Detect which cell encompasses the target text, then output its (x, y) center coordinate. 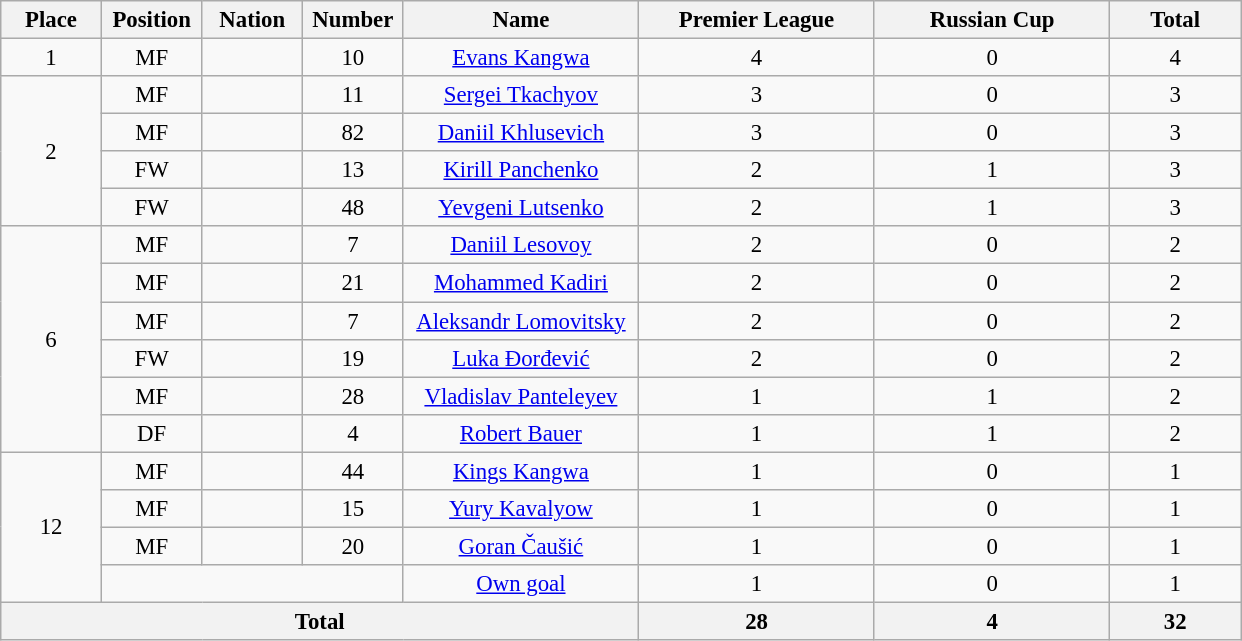
Goran Čaušić (521, 546)
Evans Kangwa (521, 58)
82 (354, 133)
Russian Cup (992, 20)
32 (1176, 621)
Kings Kangwa (521, 471)
13 (354, 170)
21 (354, 283)
15 (354, 509)
Own goal (521, 584)
Mohammed Kadiri (521, 283)
12 (52, 527)
DF (152, 433)
Premier League (757, 20)
Yury Kavalyow (521, 509)
Nation (252, 20)
Sergei Tkachyov (521, 95)
Robert Bauer (521, 433)
Aleksandr Lomovitsky (521, 321)
19 (354, 358)
Yevgeni Lutsenko (521, 208)
48 (354, 208)
Luka Đorđević (521, 358)
10 (354, 58)
Place (52, 20)
44 (354, 471)
Daniil Khlusevich (521, 133)
Name (521, 20)
Daniil Lesovoy (521, 245)
20 (354, 546)
11 (354, 95)
Position (152, 20)
Number (354, 20)
Kirill Panchenko (521, 170)
Vladislav Panteleyev (521, 396)
6 (52, 339)
